From the cell containing the given text, extract its center point as (X, Y) coordinate. 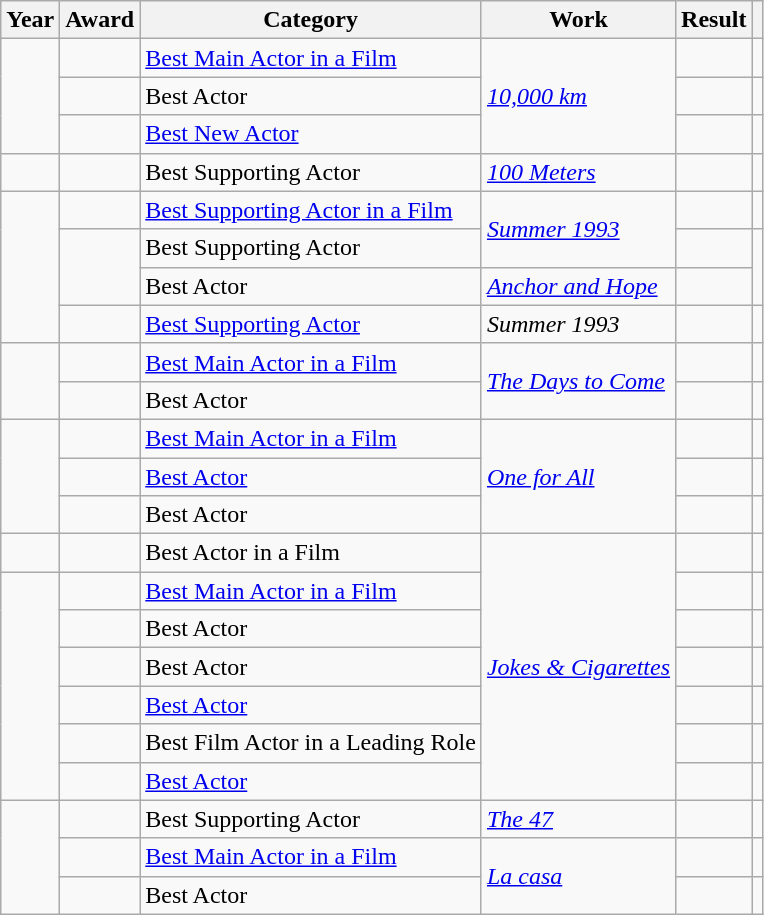
Work (578, 20)
Category (311, 20)
The Days to Come (578, 381)
Best Film Actor in a Leading Role (311, 743)
Anchor and Hope (578, 286)
100 Meters (578, 172)
Best Supporting Actor in a Film (311, 210)
10,000 km (578, 96)
Best New Actor (311, 134)
La casa (578, 876)
Jokes & Cigarettes (578, 667)
Result (714, 20)
Award (100, 20)
Best Actor in a Film (311, 553)
One for All (578, 476)
The 47 (578, 819)
Year (30, 20)
